Return the (x, y) coordinate for the center point of the cell that contains the specified text.  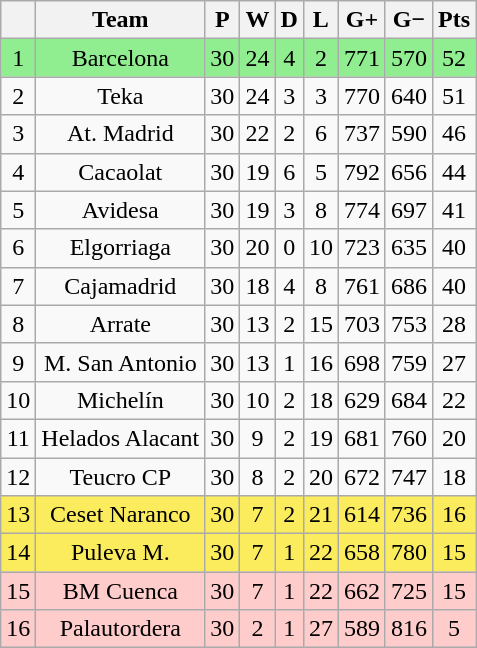
Michelín (120, 400)
Team (120, 20)
753 (408, 324)
52 (454, 58)
780 (408, 553)
At. Madrid (120, 134)
W (258, 20)
11 (18, 438)
629 (362, 400)
635 (408, 248)
686 (408, 286)
Cajamadrid (120, 286)
590 (408, 134)
Arrate (120, 324)
771 (362, 58)
44 (454, 172)
0 (289, 248)
41 (454, 210)
736 (408, 515)
BM Cuenca (120, 591)
614 (362, 515)
28 (454, 324)
698 (362, 362)
774 (362, 210)
570 (408, 58)
G− (408, 20)
658 (362, 553)
816 (408, 629)
761 (362, 286)
Teucro CP (120, 477)
Teka (120, 96)
Barcelona (120, 58)
12 (18, 477)
589 (362, 629)
723 (362, 248)
Elgorriaga (120, 248)
725 (408, 591)
G+ (362, 20)
Palautordera (120, 629)
737 (362, 134)
747 (408, 477)
Ceset Naranco (120, 515)
51 (454, 96)
46 (454, 134)
672 (362, 477)
P (222, 20)
656 (408, 172)
Puleva M. (120, 553)
L (320, 20)
697 (408, 210)
Avidesa (120, 210)
703 (362, 324)
D (289, 20)
Cacaolat (120, 172)
M. San Antonio (120, 362)
681 (362, 438)
Pts (454, 20)
792 (362, 172)
Helados Alacant (120, 438)
759 (408, 362)
14 (18, 553)
684 (408, 400)
21 (320, 515)
640 (408, 96)
662 (362, 591)
760 (408, 438)
770 (362, 96)
